Identify which cell holds the provided text, then report its (X, Y) central coordinate. 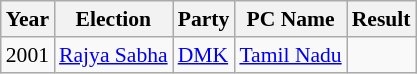
Tamil Nadu (290, 55)
DMK (204, 55)
Election (114, 19)
2001 (28, 55)
PC Name (290, 19)
Year (28, 19)
Rajya Sabha (114, 55)
Result (382, 19)
Party (204, 19)
